Search for the cell housing the specified text and yield its (X, Y) center coordinate. 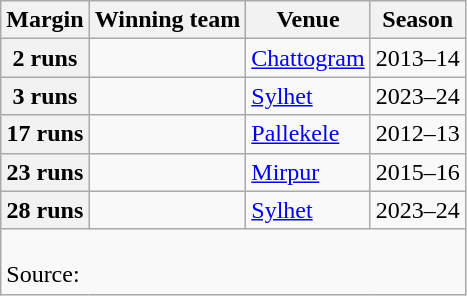
17 runs (45, 134)
2013–14 (418, 58)
23 runs (45, 172)
2015–16 (418, 172)
Source: (233, 262)
Pallekele (308, 134)
Season (418, 20)
2 runs (45, 58)
28 runs (45, 210)
Mirpur (308, 172)
Chattogram (308, 58)
Venue (308, 20)
Margin (45, 20)
Winning team (168, 20)
2012–13 (418, 134)
3 runs (45, 96)
